Capture the cell that displays the provided text and extract its (X, Y) central coordinate. 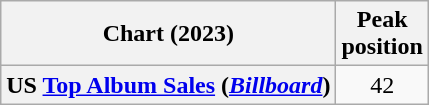
42 (382, 85)
US Top Album Sales (Billboard) (168, 85)
Chart (2023) (168, 34)
Peakposition (382, 34)
